Extract the (X, Y) coordinate from the center of the cell holding the provided text.  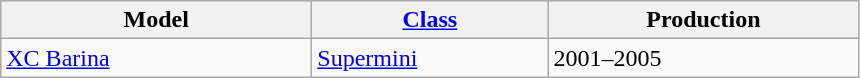
Model (156, 20)
XC Barina (156, 58)
Class (430, 20)
Production (704, 20)
2001–2005 (704, 58)
Supermini (430, 58)
